Scan for the cell matching the given text and deliver its [X, Y] coordinate at center. 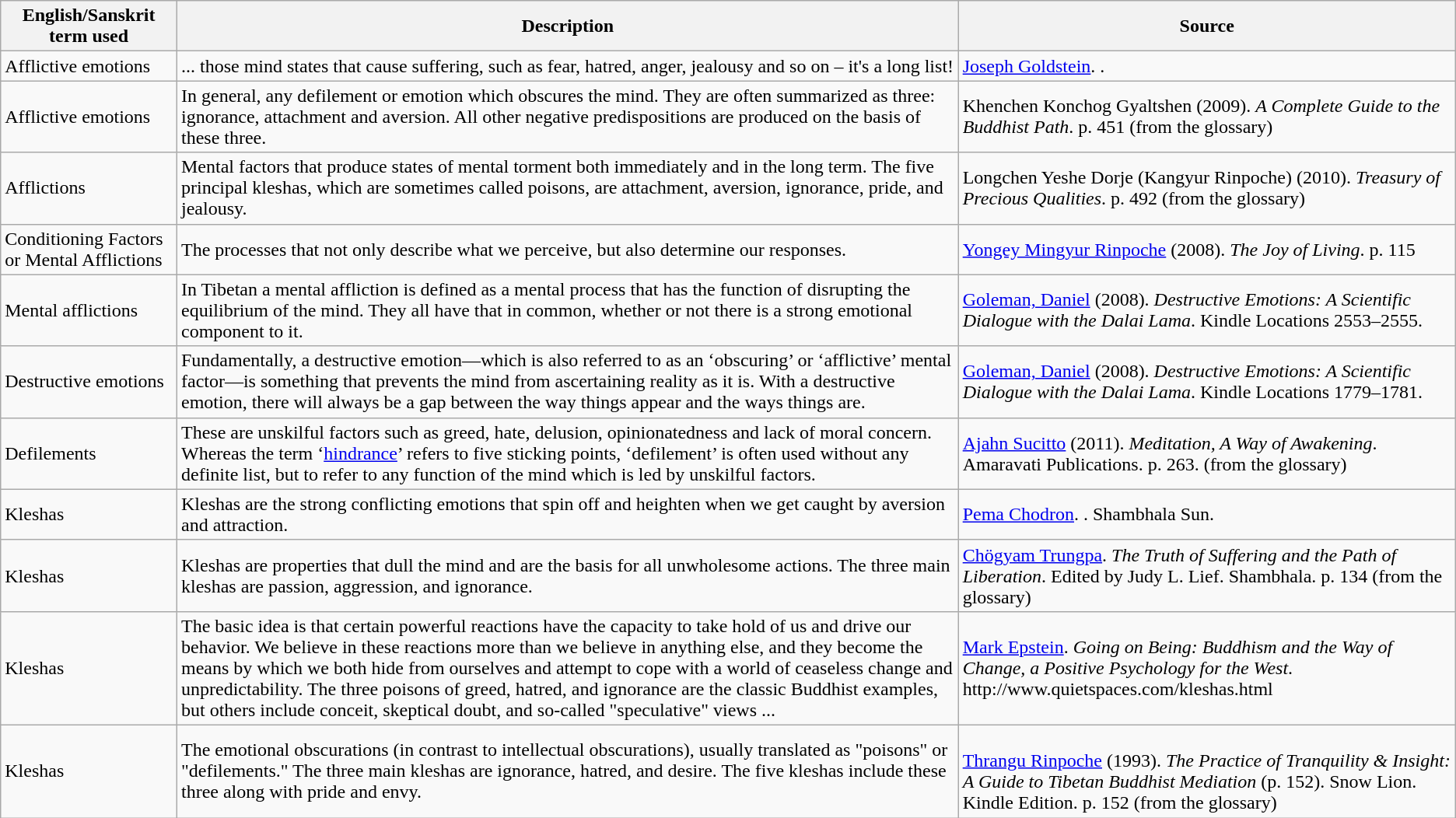
Goleman, Daniel (2008). Destructive Emotions: A Scientific Dialogue with the Dalai Lama. Kindle Locations 1779–1781. [1207, 382]
Kleshas are the strong conflicting emotions that spin off and heighten when we get caught by aversion and attraction. [568, 515]
Pema Chodron. . Shambhala Sun. [1207, 515]
Chögyam Trungpa. The Truth of Suffering and the Path of Liberation. Edited by Judy L. Lief. Shambhala. p. 134 (from the glossary) [1207, 575]
Description [568, 26]
Mental afflictions [89, 310]
Joseph Goldstein. . [1207, 66]
The processes that not only describe what we perceive, but also determine our responses. [568, 249]
Goleman, Daniel (2008). Destructive Emotions: A Scientific Dialogue with the Dalai Lama. Kindle Locations 2553–2555. [1207, 310]
Source [1207, 26]
English/Sanskrit term used [89, 26]
... those mind states that cause suffering, such as fear, hatred, anger, jealousy and so on – it's a long list! [568, 66]
Yongey Mingyur Rinpoche (2008). The Joy of Living. p. 115 [1207, 249]
Mark Epstein. Going on Being: Buddhism and the Way of Change, a Positive Psychology for the West. http://www.quietspaces.com/kleshas.html [1207, 668]
Ajahn Sucitto (2011). Meditation, A Way of Awakening. Amaravati Publications. p. 263. (from the glossary) [1207, 453]
Khenchen Konchog Gyaltshen (2009). A Complete Guide to the Buddhist Path. p. 451 (from the glossary) [1207, 117]
Longchen Yeshe Dorje (Kangyur Rinpoche) (2010). Treasury of Precious Qualities. p. 492 (from the glossary) [1207, 188]
Conditioning Factors or Mental Afflictions [89, 249]
Afflictions [89, 188]
Defilements [89, 453]
Destructive emotions [89, 382]
